Return the (X, Y) coordinate for the center point of the cell that contains the specified text.  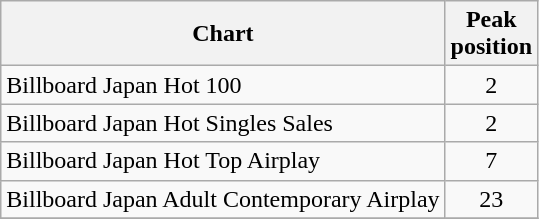
Billboard Japan Hot 100 (223, 85)
Billboard Japan Adult Contemporary Airplay (223, 199)
7 (491, 161)
Peakposition (491, 34)
23 (491, 199)
Billboard Japan Hot Top Airplay (223, 161)
Chart (223, 34)
Billboard Japan Hot Singles Sales (223, 123)
